From the cell containing the given text, extract its center point as [X, Y] coordinate. 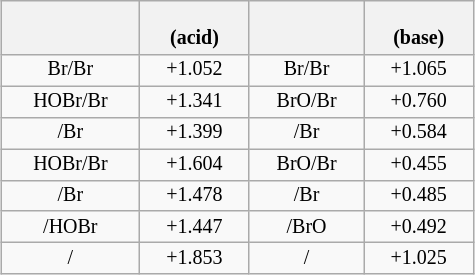
+1.853 [194, 258]
+1.341 [194, 102]
+1.065 [418, 70]
+0.485 [418, 196]
+1.478 [194, 196]
(base) [418, 28]
+0.455 [418, 164]
+1.604 [194, 164]
+0.760 [418, 102]
+0.492 [418, 226]
/HOBr [70, 226]
+0.584 [418, 132]
+1.025 [418, 258]
/BrO [306, 226]
(acid) [194, 28]
+1.052 [194, 70]
+1.447 [194, 226]
+1.399 [194, 132]
